Provide the (x, y) coordinate of the cell's center where the given text is located.  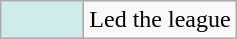
Led the league (160, 20)
